For the text-containing cell, return its midpoint in [X, Y] coordinate format. 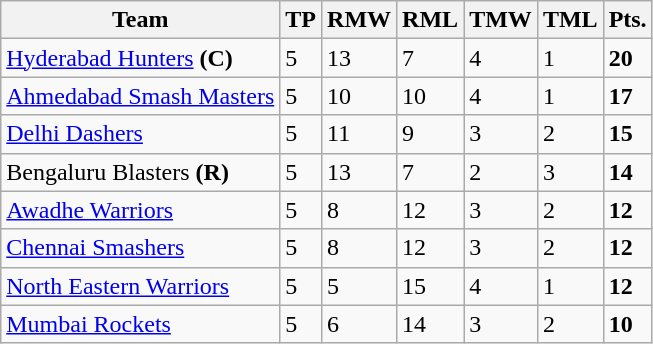
17 [628, 96]
RML [430, 20]
Mumbai Rockets [140, 324]
Bengaluru Blasters (R) [140, 172]
20 [628, 58]
TML [570, 20]
North Eastern Warriors [140, 286]
TMW [501, 20]
TP [301, 20]
RMW [360, 20]
11 [360, 134]
Hyderabad Hunters (C) [140, 58]
Pts. [628, 20]
Team [140, 20]
Awadhe Warriors [140, 210]
Ahmedabad Smash Masters [140, 96]
Chennai Smashers [140, 248]
9 [430, 134]
6 [360, 324]
Delhi Dashers [140, 134]
